Return the (x, y) coordinate for the center point of the cell that contains the specified text.  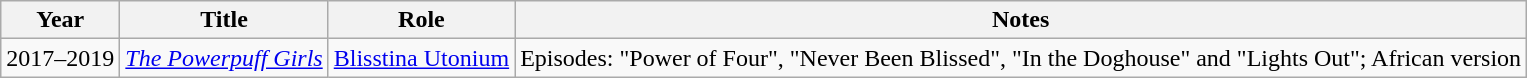
Role (421, 20)
Notes (1021, 20)
Title (224, 20)
Blisstina Utonium (421, 58)
2017–2019 (60, 58)
The Powerpuff Girls (224, 58)
Episodes: "Power of Four", "Never Been Blissed", "In the Doghouse" and "Lights Out"; African version (1021, 58)
Year (60, 20)
